Find where the given text appears and provide that cell's center as [x, y] coordinate. 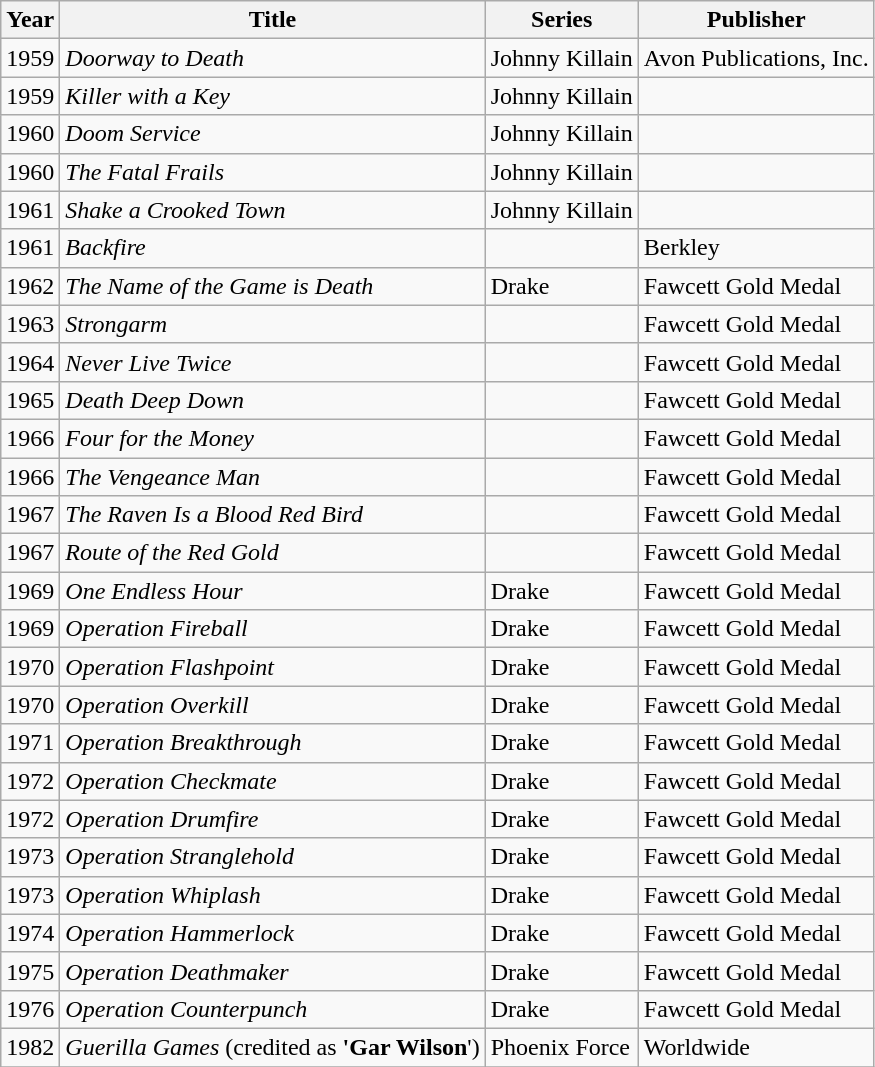
Four for the Money [272, 438]
Title [272, 20]
Never Live Twice [272, 362]
The Raven Is a Blood Red Bird [272, 515]
Phoenix Force [562, 1047]
Series [562, 20]
1974 [30, 933]
Route of the Red Gold [272, 553]
Year [30, 20]
The Name of the Game is Death [272, 286]
Backfire [272, 248]
Operation Fireball [272, 629]
Guerilla Games (credited as 'Gar Wilson') [272, 1047]
One Endless Hour [272, 591]
Publisher [756, 20]
Doorway to Death [272, 58]
Operation Whiplash [272, 895]
1975 [30, 971]
1963 [30, 324]
Berkley [756, 248]
1971 [30, 743]
Operation Checkmate [272, 781]
1964 [30, 362]
Operation Flashpoint [272, 667]
1962 [30, 286]
Operation Hammerlock [272, 933]
Strongarm [272, 324]
The Vengeance Man [272, 477]
Doom Service [272, 134]
Operation Counterpunch [272, 1009]
Worldwide [756, 1047]
Operation Overkill [272, 705]
Operation Drumfire [272, 819]
1976 [30, 1009]
Operation Stranglehold [272, 857]
Shake a Crooked Town [272, 210]
Avon Publications, Inc. [756, 58]
1982 [30, 1047]
Operation Breakthrough [272, 743]
1965 [30, 400]
Operation Deathmaker [272, 971]
The Fatal Frails [272, 172]
Killer with a Key [272, 96]
Death Deep Down [272, 400]
